For the text-containing cell, return its midpoint in [x, y] coordinate format. 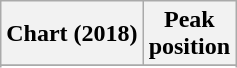
Peakposition [189, 34]
Chart (2018) [72, 34]
